Find where the given text appears and provide that cell's center as [x, y] coordinate. 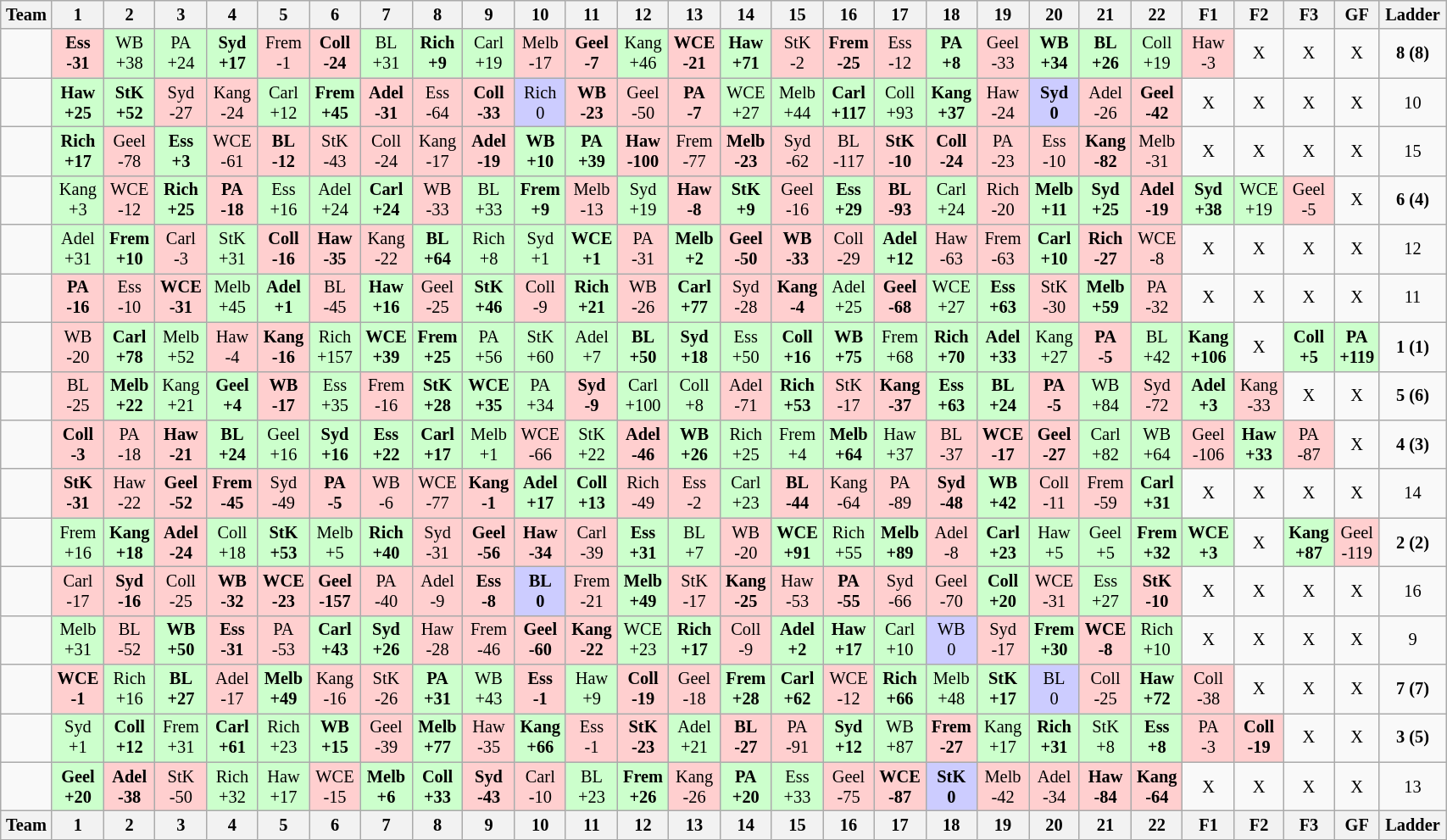
Kang+46 [643, 53]
WB+15 [335, 737]
Syd-27 [181, 103]
Carl+117 [849, 103]
Frem-27 [951, 737]
BL-52 [130, 640]
Carl+82 [1105, 444]
WB+87 [900, 737]
StK-26 [387, 689]
Melb+77 [437, 737]
StK-2 [797, 53]
WB-32 [232, 591]
Rich0 [540, 103]
Coll+18 [232, 542]
Rich+23 [283, 737]
Adel-9 [437, 591]
Melb+89 [900, 542]
Frem+25 [437, 347]
Melb+44 [797, 103]
Melb+59 [1105, 298]
Melb-13 [592, 200]
Geel-42 [1157, 103]
Geel-39 [387, 737]
Geel-5 [1309, 200]
Rich+10 [1157, 640]
WB+34 [1055, 53]
Kang-25 [746, 591]
Frem-16 [387, 396]
Rich+55 [849, 542]
Adel+1 [283, 298]
5 (6) [1412, 396]
Geel-18 [693, 689]
WCE-23 [283, 591]
Syd+26 [387, 640]
Carl+31 [1157, 493]
Frem+16 [78, 542]
WB-26 [643, 298]
Carl-17 [78, 591]
Carl-3 [181, 249]
Kang-37 [900, 396]
Coll+19 [1157, 53]
Ess-2 [693, 493]
Frem+4 [797, 444]
BL+23 [592, 787]
Geel+4 [232, 396]
Kang-26 [693, 787]
Adel+33 [1002, 347]
Haw+71 [746, 53]
WB+75 [849, 347]
BL+7 [693, 542]
Geel-70 [951, 591]
StK-30 [1055, 298]
Kang-33 [1259, 396]
Geel-7 [592, 53]
Frem+31 [181, 737]
Kang+66 [540, 737]
WCE-1 [78, 689]
Syd+25 [1105, 200]
Adel-46 [643, 444]
Adel-31 [387, 103]
Melb+11 [1055, 200]
WCE-17 [1002, 444]
Haw-53 [797, 591]
Haw-8 [693, 200]
Carl+19 [488, 53]
Haw-24 [1002, 103]
PA-23 [1002, 151]
Geel-16 [797, 200]
Carl+17 [437, 444]
Haw-22 [130, 493]
WB+84 [1105, 396]
Syd0 [1055, 103]
Syd-49 [283, 493]
Frem-46 [488, 640]
Adel+7 [592, 347]
Coll+33 [437, 787]
Coll+20 [1002, 591]
BL+42 [1157, 347]
WCE-87 [900, 787]
Geel-33 [1002, 53]
BL-45 [335, 298]
Frem+32 [1157, 542]
StK+60 [540, 347]
Rich-27 [1105, 249]
WB-17 [283, 396]
Geel-25 [437, 298]
PA-87 [1309, 444]
Adel+24 [335, 200]
Coll+5 [1309, 347]
Syd-72 [1157, 396]
BL-27 [746, 737]
Frem+26 [643, 787]
Coll+12 [130, 737]
Kang+87 [1309, 542]
Ess+8 [1157, 737]
BL-37 [951, 444]
Syd-62 [797, 151]
WCE-15 [335, 787]
Geel-157 [335, 591]
WCE+1 [592, 249]
Frem-77 [693, 151]
6 (4) [1412, 200]
Kang+37 [951, 103]
Haw-28 [437, 640]
Melb+1 [488, 444]
StK-50 [181, 787]
WB+38 [130, 53]
Frem-45 [232, 493]
StK+46 [488, 298]
Melb+48 [951, 689]
Rich+53 [797, 396]
Melb+52 [181, 347]
BL-12 [283, 151]
Adel+31 [78, 249]
Geel-27 [1055, 444]
Carl+78 [130, 347]
Frem-21 [592, 591]
Melb-23 [746, 151]
Adel-71 [746, 396]
Carl-10 [540, 787]
Frem-59 [1105, 493]
PA-53 [283, 640]
Coll+93 [900, 103]
Geel-106 [1209, 444]
Coll-29 [849, 249]
PA+20 [746, 787]
Kang-17 [437, 151]
Adel-34 [1055, 787]
Haw-3 [1209, 53]
Ess-12 [900, 53]
Coll-38 [1209, 689]
Geel+20 [78, 787]
PA+8 [951, 53]
Melb+45 [232, 298]
BL+33 [488, 200]
BL-25 [78, 396]
Ess+35 [335, 396]
Frem+10 [130, 249]
PA-40 [387, 591]
Syd+12 [849, 737]
Haw+25 [78, 103]
Kang+17 [1002, 737]
WCE+23 [643, 640]
Rich+70 [951, 347]
Coll-11 [1055, 493]
Ess+29 [849, 200]
Rich+31 [1055, 737]
Ess+16 [283, 200]
Coll+13 [592, 493]
WCE-77 [437, 493]
PA-31 [643, 249]
Carl+62 [797, 689]
BL-117 [849, 151]
Ess-8 [488, 591]
Geel-60 [540, 640]
Kang+3 [78, 200]
Syd+16 [335, 444]
Adel-8 [951, 542]
Kang+27 [1055, 347]
PA+34 [540, 396]
8 (8) [1412, 53]
StK+9 [746, 200]
Rich-49 [643, 493]
Melb+31 [78, 640]
WCE+35 [488, 396]
Ess+22 [387, 444]
Syd-31 [437, 542]
WCE-61 [232, 151]
Haw+37 [900, 444]
StK+53 [283, 542]
Syd+18 [693, 347]
StK+22 [592, 444]
BL+64 [437, 249]
Kang+18 [130, 542]
PA+39 [592, 151]
Adel-38 [130, 787]
BL-44 [797, 493]
Adel-24 [181, 542]
PA+24 [181, 53]
WB+42 [1002, 493]
WB-6 [387, 493]
WB+43 [488, 689]
Haw-4 [232, 347]
Haw-63 [951, 249]
BL-93 [900, 200]
Ess-64 [437, 103]
Frem-1 [283, 53]
WB+26 [693, 444]
Rich+21 [592, 298]
WB-23 [592, 103]
Ess+27 [1105, 591]
StK+17 [1002, 689]
Frem+30 [1055, 640]
Syd-9 [592, 396]
WCE-66 [540, 444]
StK+31 [232, 249]
PA-32 [1157, 298]
Rich+32 [232, 787]
Frem+28 [746, 689]
Syd+38 [1209, 200]
Geel-75 [849, 787]
WB+50 [181, 640]
Geel-78 [130, 151]
Syd-66 [900, 591]
Carl-39 [592, 542]
PA+31 [437, 689]
Haw+72 [1157, 689]
WB+64 [1157, 444]
Geel-68 [900, 298]
StK+52 [130, 103]
Carl+43 [335, 640]
StK0 [951, 787]
3 (5) [1412, 737]
Melb+64 [849, 444]
Kang-4 [797, 298]
StK+8 [1105, 737]
Rich+157 [335, 347]
Coll+16 [797, 347]
WCE+3 [1209, 542]
7 (7) [1412, 689]
Rich-20 [1002, 200]
WB0 [951, 640]
StK+28 [437, 396]
Coll-3 [78, 444]
BL+50 [643, 347]
Melb+6 [387, 787]
PA-3 [1209, 737]
WB+10 [540, 151]
Coll-16 [283, 249]
PA-91 [797, 737]
Rich+8 [488, 249]
Syd-48 [951, 493]
Geel-52 [181, 493]
Syd-16 [130, 591]
WCE+91 [797, 542]
PA+56 [488, 347]
BL+26 [1105, 53]
Carl+61 [232, 737]
WCE-21 [693, 53]
Adel+3 [1209, 396]
Geel-119 [1356, 542]
Rich+16 [130, 689]
Melb-17 [540, 53]
2 (2) [1412, 542]
Haw+16 [387, 298]
Haw+33 [1259, 444]
Frem-63 [1002, 249]
PA-7 [693, 103]
Frem+9 [540, 200]
Coll+8 [693, 396]
Geel+5 [1105, 542]
Geel-56 [488, 542]
Adel+2 [797, 640]
Frem+45 [335, 103]
WCE+19 [1259, 200]
PA-55 [849, 591]
PA+119 [1356, 347]
Syd-17 [1002, 640]
Frem-25 [849, 53]
Haw+5 [1055, 542]
Carl+12 [283, 103]
1 (1) [1412, 347]
Adel+21 [693, 737]
Syd-28 [746, 298]
Melb+2 [693, 249]
Kang+106 [1209, 347]
Coll-33 [488, 103]
Haw-100 [643, 151]
Kang-24 [232, 103]
Rich+40 [387, 542]
Melb+5 [335, 542]
PA-16 [78, 298]
Haw-34 [540, 542]
Syd-43 [488, 787]
Ess+50 [746, 347]
StK-23 [643, 737]
Haw+9 [592, 689]
Syd+17 [232, 53]
Melb+22 [130, 396]
Carl+77 [693, 298]
Melb-31 [1157, 151]
StK-43 [335, 151]
Adel-26 [1105, 103]
Adel+17 [540, 493]
Melb-42 [1002, 787]
Haw-21 [181, 444]
Ess+33 [797, 787]
Adel-17 [232, 689]
BL+31 [387, 53]
Geel+16 [283, 444]
Adel+25 [849, 298]
Kang+21 [181, 396]
Kang-82 [1105, 151]
Syd+19 [643, 200]
Haw-84 [1105, 787]
Ess+31 [643, 542]
BL+27 [181, 689]
PA-89 [900, 493]
4 (3) [1412, 444]
Ess+3 [181, 151]
Rich+66 [900, 689]
StK-31 [78, 493]
Kang-1 [488, 493]
WCE+39 [387, 347]
Frem+68 [900, 347]
Carl+100 [643, 396]
Rich+9 [437, 53]
Adel+12 [900, 249]
